For the text-containing cell, return its midpoint in [x, y] coordinate format. 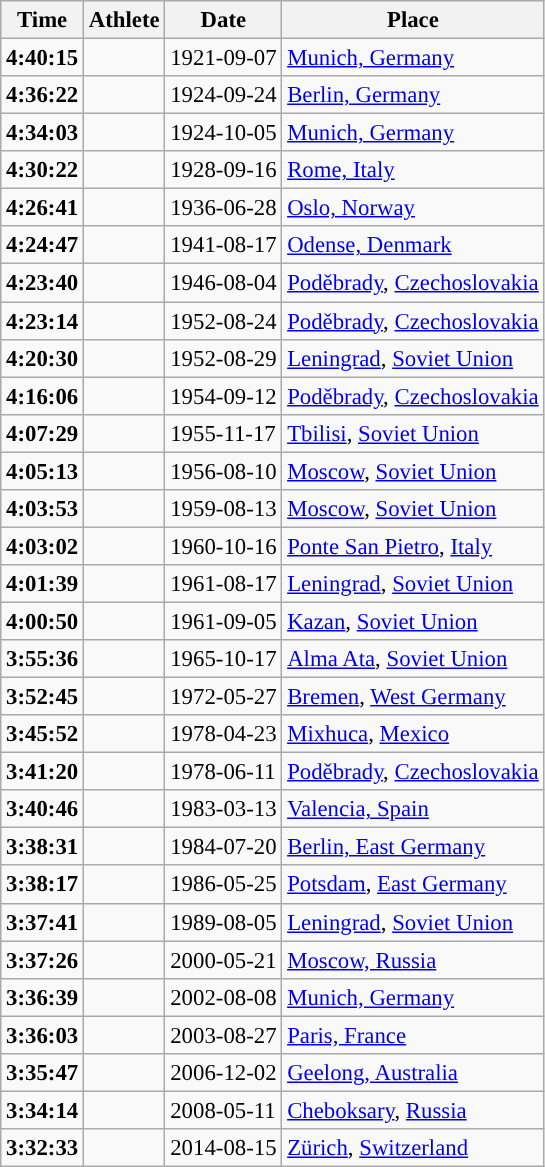
3:38:17 [42, 885]
Potsdam, East Germany [413, 885]
1961-09-05 [224, 621]
3:37:26 [42, 960]
4:07:29 [42, 433]
Moscow, Russia [413, 960]
4:01:39 [42, 584]
3:35:47 [42, 1073]
1936-06-28 [224, 208]
3:36:03 [42, 1035]
1978-06-11 [224, 772]
2000-05-21 [224, 960]
Bremen, West Germany [413, 697]
Alma Ata, Soviet Union [413, 659]
Berlin, East Germany [413, 847]
Athlete [124, 20]
4:05:13 [42, 471]
Berlin, Germany [413, 95]
1924-10-05 [224, 133]
4:00:50 [42, 621]
1989-08-05 [224, 922]
1978-04-23 [224, 734]
1924-09-24 [224, 95]
4:23:40 [42, 283]
4:40:15 [42, 58]
Place [413, 20]
1986-05-25 [224, 885]
1972-05-27 [224, 697]
4:30:22 [42, 170]
4:24:47 [42, 245]
1921-09-07 [224, 58]
1956-08-10 [224, 471]
3:45:52 [42, 734]
1955-11-17 [224, 433]
3:55:36 [42, 659]
4:16:06 [42, 396]
Time [42, 20]
3:52:45 [42, 697]
2014-08-15 [224, 1148]
1960-10-16 [224, 546]
3:40:46 [42, 809]
4:20:30 [42, 358]
4:03:53 [42, 509]
3:37:41 [42, 922]
1959-08-13 [224, 509]
1983-03-13 [224, 809]
Geelong, Australia [413, 1073]
Date [224, 20]
4:34:03 [42, 133]
Cheboksary, Russia [413, 1110]
1954-09-12 [224, 396]
Zürich, Switzerland [413, 1148]
Tbilisi, Soviet Union [413, 433]
2008-05-11 [224, 1110]
Oslo, Norway [413, 208]
1961-08-17 [224, 584]
1952-08-24 [224, 321]
Rome, Italy [413, 170]
4:26:41 [42, 208]
Paris, France [413, 1035]
4:23:14 [42, 321]
2006-12-02 [224, 1073]
1941-08-17 [224, 245]
3:36:39 [42, 997]
3:41:20 [42, 772]
Ponte San Pietro, Italy [413, 546]
1928-09-16 [224, 170]
1946-08-04 [224, 283]
3:38:31 [42, 847]
Odense, Denmark [413, 245]
2002-08-08 [224, 997]
1984-07-20 [224, 847]
Mixhuca, Mexico [413, 734]
2003-08-27 [224, 1035]
1952-08-29 [224, 358]
3:32:33 [42, 1148]
4:36:22 [42, 95]
3:34:14 [42, 1110]
1965-10-17 [224, 659]
4:03:02 [42, 546]
Valencia, Spain [413, 809]
Kazan, Soviet Union [413, 621]
